Return (X, Y) of the center of cell containing provided text 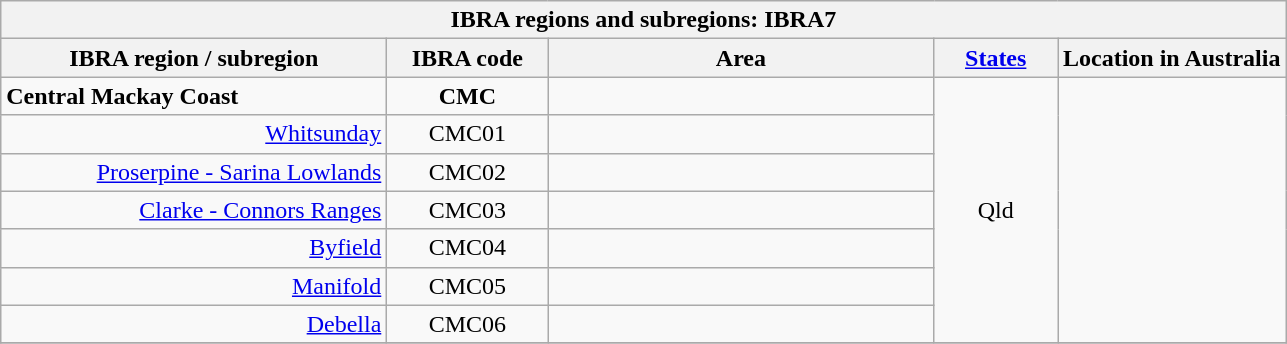
Location in Australia (1172, 58)
Qld (996, 210)
Debella (194, 324)
CMC03 (468, 210)
Manifold (194, 286)
Area (741, 58)
CMC (468, 96)
Clarke - Connors Ranges (194, 210)
IBRA regions and subregions: IBRA7 (644, 20)
Central Mackay Coast (194, 96)
Byfield (194, 248)
CMC06 (468, 324)
IBRA code (468, 58)
Proserpine - Sarina Lowlands (194, 172)
CMC02 (468, 172)
CMC05 (468, 286)
Whitsunday (194, 134)
CMC04 (468, 248)
States (996, 58)
CMC01 (468, 134)
IBRA region / subregion (194, 58)
